Identify which cell holds the provided text, then report its (x, y) central coordinate. 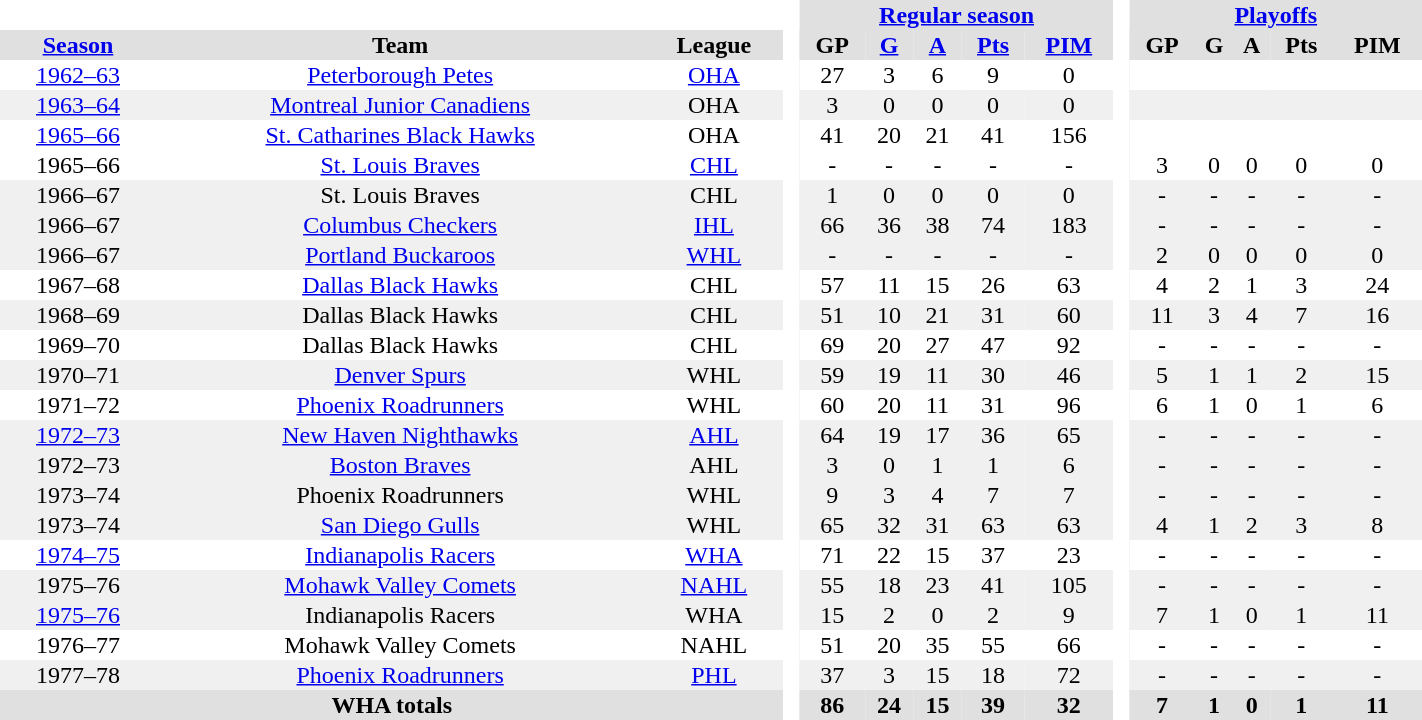
Team (400, 45)
Denver Spurs (400, 375)
35 (937, 645)
156 (1068, 135)
1968–69 (78, 315)
57 (832, 285)
1969–70 (78, 345)
1977–78 (78, 675)
5 (1162, 375)
72 (1068, 675)
96 (1068, 405)
1967–68 (78, 285)
1974–75 (78, 555)
1962–63 (78, 75)
Regular season (957, 15)
59 (832, 375)
Portland Buckaroos (400, 255)
IHL (714, 225)
St. Catharines Black Hawks (400, 135)
30 (994, 375)
1971–72 (78, 405)
71 (832, 555)
17 (937, 435)
86 (832, 705)
1970–71 (78, 375)
183 (1068, 225)
38 (937, 225)
8 (1378, 525)
64 (832, 435)
46 (1068, 375)
39 (994, 705)
105 (1068, 585)
WHA totals (392, 705)
10 (889, 315)
92 (1068, 345)
47 (994, 345)
16 (1378, 315)
League (714, 45)
26 (994, 285)
Playoffs (1276, 15)
74 (994, 225)
1976–77 (78, 645)
Boston Braves (400, 465)
Peterborough Petes (400, 75)
Season (78, 45)
1963–64 (78, 105)
New Haven Nighthawks (400, 435)
San Diego Gulls (400, 525)
Columbus Checkers (400, 225)
69 (832, 345)
22 (889, 555)
Montreal Junior Canadiens (400, 105)
PHL (714, 675)
